Identify which cell holds the provided text, then report its (x, y) central coordinate. 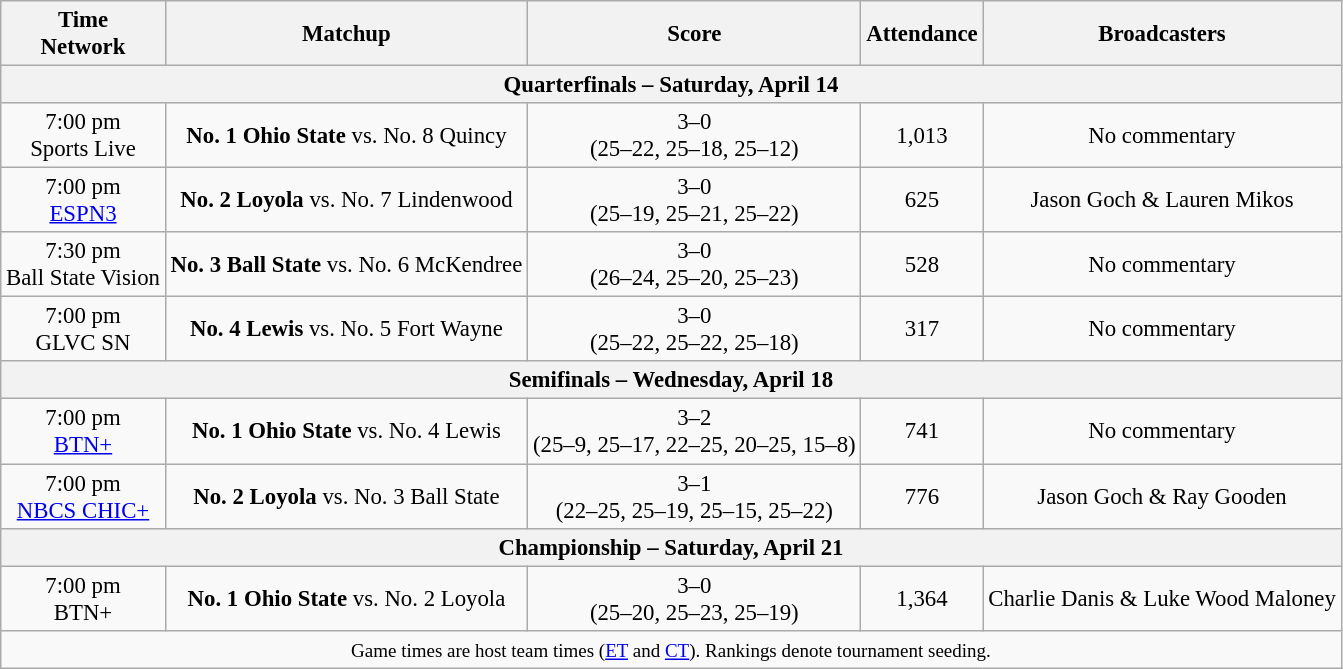
Charlie Danis & Luke Wood Maloney (1162, 598)
Game times are host team times (ET and CT). Rankings denote tournament seeding. (671, 649)
3–0(25–20, 25–23, 25–19) (694, 598)
No. 2 Loyola vs. No. 3 Ball State (346, 496)
7:30 pmBall State Vision (83, 264)
No. 1 Ohio State vs. No. 2 Loyola (346, 598)
7:00 pmNBCS CHIC+ (83, 496)
3–0(25–22, 25–18, 25–12) (694, 136)
Quarterfinals – Saturday, April 14 (671, 85)
7:00 pmSports Live (83, 136)
1,013 (922, 136)
Attendance (922, 34)
Jason Goch & Ray Gooden (1162, 496)
3–0(26–24, 25–20, 25–23) (694, 264)
3–0(25–22, 25–22, 25–18) (694, 330)
No. 2 Loyola vs. No. 7 Lindenwood (346, 200)
Championship – Saturday, April 21 (671, 547)
Broadcasters (1162, 34)
No. 4 Lewis vs. No. 5 Fort Wayne (346, 330)
7:00 pmESPN3 (83, 200)
No. 3 Ball State vs. No. 6 McKendree (346, 264)
Semifinals – Wednesday, April 18 (671, 381)
317 (922, 330)
No. 1 Ohio State vs. No. 8 Quincy (346, 136)
TimeNetwork (83, 34)
Matchup (346, 34)
3–0(25–19, 25–21, 25–22) (694, 200)
No. 1 Ohio State vs. No. 4 Lewis (346, 432)
528 (922, 264)
625 (922, 200)
3–2(25–9, 25–17, 22–25, 20–25, 15–8) (694, 432)
7:00 pmGLVC SN (83, 330)
Jason Goch & Lauren Mikos (1162, 200)
3–1(22–25, 25–19, 25–15, 25–22) (694, 496)
776 (922, 496)
Score (694, 34)
1,364 (922, 598)
741 (922, 432)
